From the cell containing the given text, extract its center point as [X, Y] coordinate. 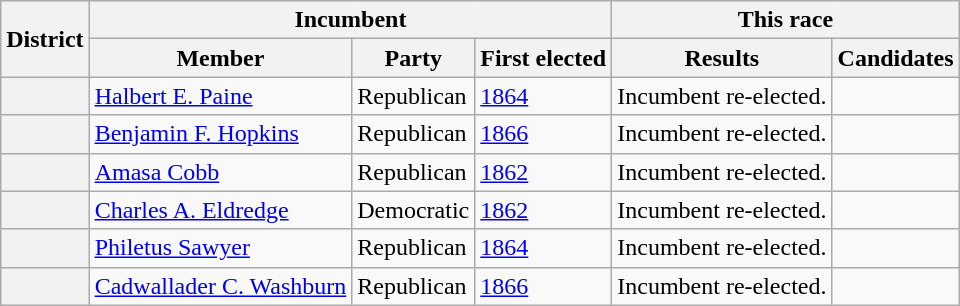
Party [414, 58]
District [45, 39]
Philetus Sawyer [220, 248]
Candidates [896, 58]
Cadwallader C. Washburn [220, 286]
Incumbent [350, 20]
Democratic [414, 210]
Member [220, 58]
Benjamin F. Hopkins [220, 134]
Halbert E. Paine [220, 96]
First elected [544, 58]
Amasa Cobb [220, 172]
Results [722, 58]
This race [786, 20]
Charles A. Eldredge [220, 210]
